Find where the given text appears and provide that cell's center as [x, y] coordinate. 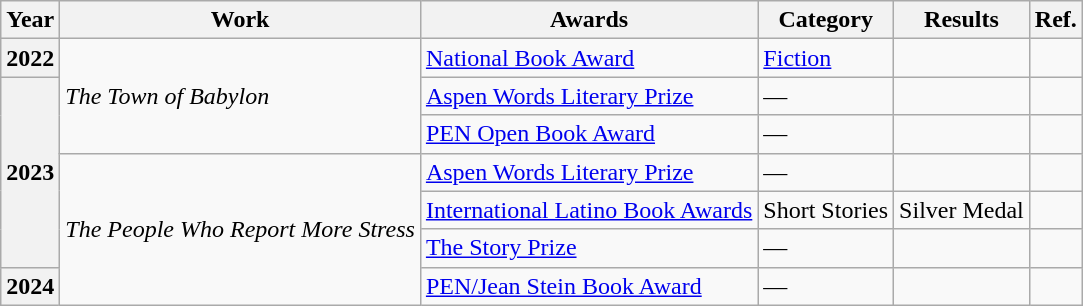
Results [962, 20]
Ref. [1056, 20]
Awards [588, 20]
The People Who Report More Stress [240, 229]
Category [826, 20]
Fiction [826, 58]
PEN/Jean Stein Book Award [588, 286]
2023 [30, 172]
PEN Open Book Award [588, 134]
International Latino Book Awards [588, 210]
Short Stories [826, 210]
Silver Medal [962, 210]
Year [30, 20]
Work [240, 20]
2022 [30, 58]
2024 [30, 286]
The Town of Babylon [240, 96]
National Book Award [588, 58]
The Story Prize [588, 248]
